Locate the cell with the specified text and output its [X, Y] center coordinate. 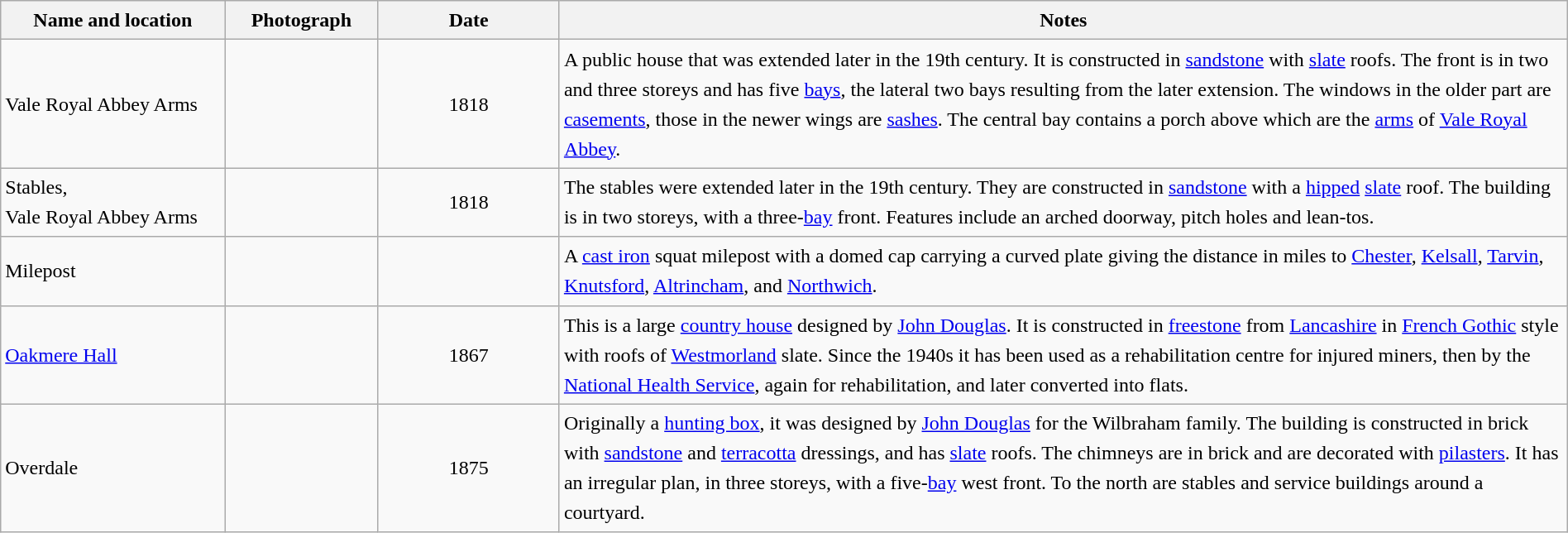
1867 [468, 354]
Date [468, 20]
Notes [1064, 20]
Milepost [112, 271]
Stables,Vale Royal Abbey Arms [112, 202]
Photograph [301, 20]
Oakmere Hall [112, 354]
Overdale [112, 468]
Vale Royal Abbey Arms [112, 104]
Name and location [112, 20]
1875 [468, 468]
